Detect which cell encompasses the target text, then output its [x, y] center coordinate. 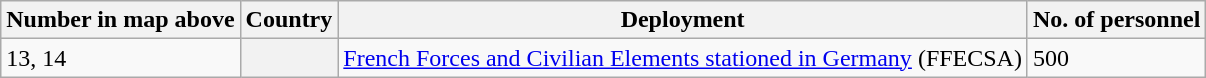
Number in map above [120, 20]
Country [289, 20]
French Forces and Civilian Elements stationed in Germany (FFECSA) [683, 58]
500 [1116, 58]
No. of personnel [1116, 20]
Deployment [683, 20]
13, 14 [120, 58]
